Extract the [x, y] coordinate from the center of the cell holding the provided text.  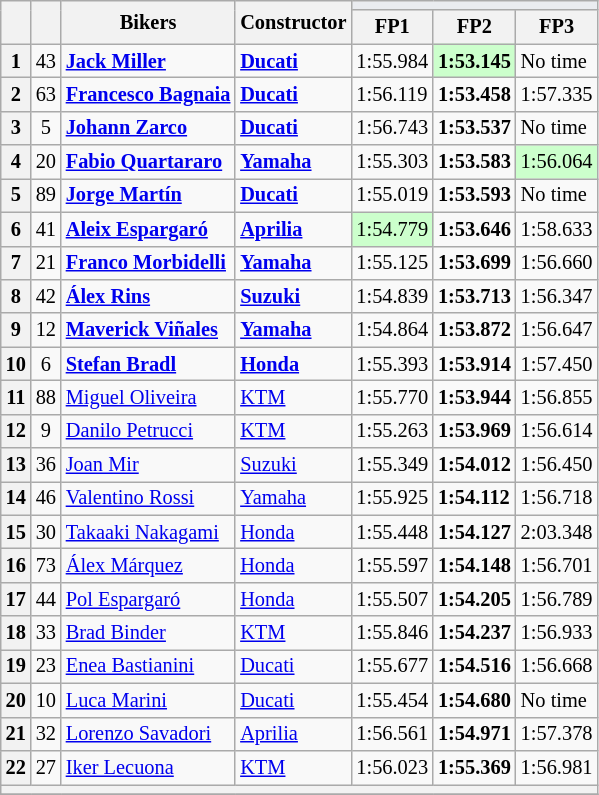
1:56.660 [557, 263]
1:55.597 [392, 565]
1:53.458 [474, 94]
FP2 [474, 27]
1:53.537 [474, 128]
1:57.378 [557, 734]
4 [16, 162]
18 [16, 633]
1:56.718 [557, 498]
1:55.454 [392, 700]
1:56.981 [557, 767]
1:55.770 [392, 397]
1 [16, 61]
1:53.872 [474, 330]
1:54.012 [474, 465]
14 [16, 498]
46 [46, 498]
44 [46, 599]
30 [46, 532]
1:54.112 [474, 498]
1:54.864 [392, 330]
1:55.019 [392, 195]
1:58.633 [557, 229]
16 [16, 565]
27 [46, 767]
1:55.507 [392, 599]
1:56.614 [557, 431]
88 [46, 397]
Joan Mir [148, 465]
1:55.369 [474, 767]
Lorenzo Savadori [148, 734]
Álex Rins [148, 296]
1:56.933 [557, 633]
1:56.855 [557, 397]
Álex Márquez [148, 565]
1:56.064 [557, 162]
1:54.148 [474, 565]
1:53.713 [474, 296]
1:57.335 [557, 94]
1:56.561 [392, 734]
8 [16, 296]
1:55.448 [392, 532]
32 [46, 734]
11 [16, 397]
1:56.023 [392, 767]
Francesco Bagnaia [148, 94]
23 [46, 666]
63 [46, 94]
FP3 [557, 27]
1:55.677 [392, 666]
36 [46, 465]
Jack Miller [148, 61]
Johann Zarco [148, 128]
1:55.303 [392, 162]
17 [16, 599]
2:03.348 [557, 532]
1:57.450 [557, 364]
Enea Bastianini [148, 666]
1:55.393 [392, 364]
1:55.125 [392, 263]
33 [46, 633]
Fabio Quartararo [148, 162]
41 [46, 229]
7 [16, 263]
22 [16, 767]
1:55.925 [392, 498]
2 [16, 94]
42 [46, 296]
1:56.789 [557, 599]
1:54.516 [474, 666]
43 [46, 61]
1:56.668 [557, 666]
1:53.646 [474, 229]
Aleix Espargaró [148, 229]
1:54.127 [474, 532]
Maverick Viñales [148, 330]
1:53.944 [474, 397]
1:56.743 [392, 128]
1:54.680 [474, 700]
1:54.839 [392, 296]
15 [16, 532]
Jorge Martín [148, 195]
Miguel Oliveira [148, 397]
1:53.699 [474, 263]
1:55.349 [392, 465]
1:55.846 [392, 633]
1:53.969 [474, 431]
73 [46, 565]
1:56.347 [557, 296]
13 [16, 465]
1:54.779 [392, 229]
1:53.145 [474, 61]
Stefan Bradl [148, 364]
3 [16, 128]
Franco Morbidelli [148, 263]
Danilo Petrucci [148, 431]
Takaaki Nakagami [148, 532]
1:56.119 [392, 94]
Pol Espargaró [148, 599]
1:53.914 [474, 364]
Valentino Rossi [148, 498]
1:56.647 [557, 330]
FP1 [392, 27]
1:54.971 [474, 734]
1:53.593 [474, 195]
1:54.237 [474, 633]
89 [46, 195]
1:56.701 [557, 565]
1:53.583 [474, 162]
Iker Lecuona [148, 767]
Constructor [293, 22]
1:55.263 [392, 431]
Luca Marini [148, 700]
1:56.450 [557, 465]
19 [16, 666]
Brad Binder [148, 633]
Bikers [148, 22]
1:55.984 [392, 61]
1:54.205 [474, 599]
